Scan for the cell matching the given text and deliver its [x, y] coordinate at center. 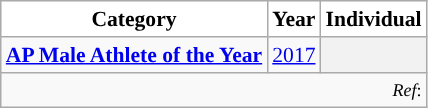
Ref: [214, 90]
Individual [374, 19]
Category [134, 19]
2017 [294, 55]
AP Male Athlete of the Year [134, 55]
Year [294, 19]
